From the cell containing the given text, extract its center point as (X, Y) coordinate. 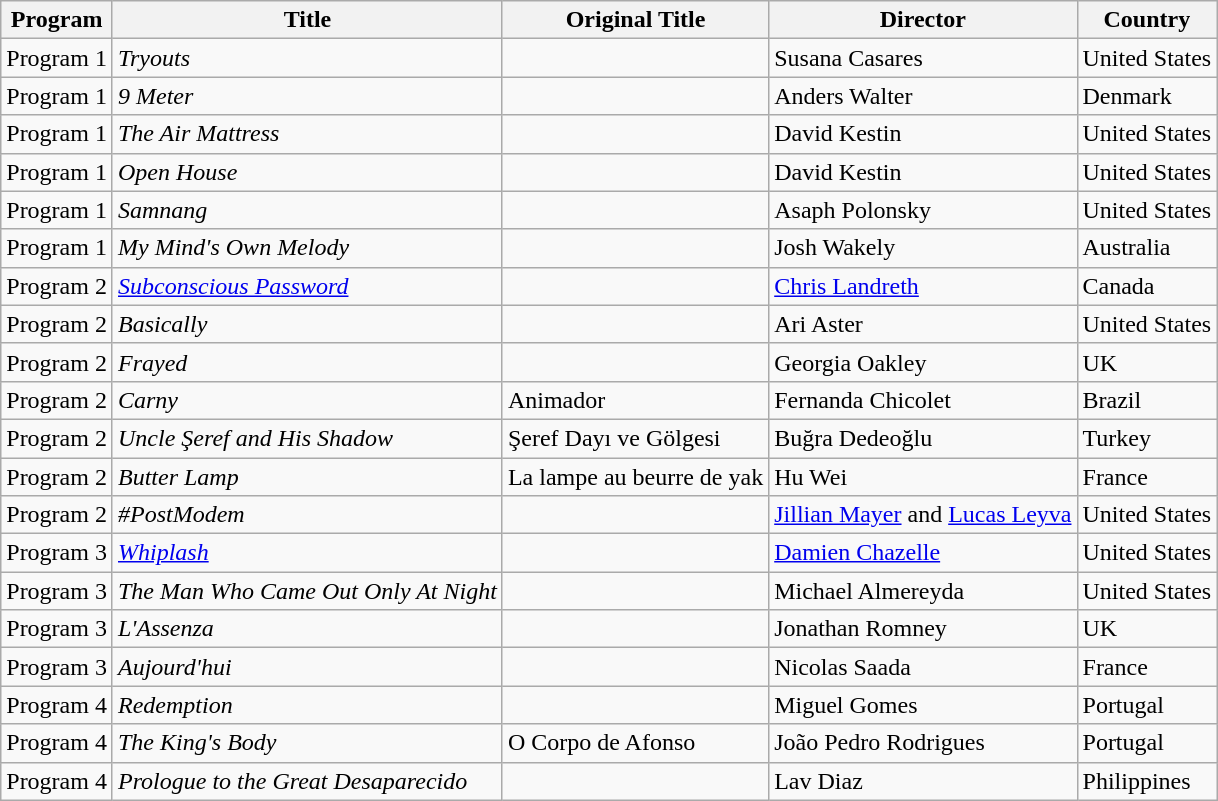
My Mind's Own Melody (307, 248)
Samnang (307, 210)
Original Title (635, 20)
Whiplash (307, 553)
Fernanda Chicolet (923, 400)
Uncle Şeref and His Shadow (307, 438)
João Pedro Rodrigues (923, 743)
Director (923, 20)
Frayed (307, 362)
Susana Casares (923, 58)
Aujourd'hui (307, 667)
Brazil (1147, 400)
Animador (635, 400)
Nicolas Saada (923, 667)
Prologue to the Great Desaparecido (307, 781)
Tryouts (307, 58)
L'Assenza (307, 629)
Basically (307, 324)
#PostModem (307, 515)
9 Meter (307, 96)
Jonathan Romney (923, 629)
Anders Walter (923, 96)
Chris Landreth (923, 286)
Country (1147, 20)
Lav Diaz (923, 781)
Open House (307, 172)
O Corpo de Afonso (635, 743)
The Man Who Came Out Only At Night (307, 591)
Josh Wakely (923, 248)
Turkey (1147, 438)
Şeref Dayı ve Gölgesi (635, 438)
Australia (1147, 248)
La lampe au beurre de yak (635, 477)
Georgia Oakley (923, 362)
Asaph Polonsky (923, 210)
Title (307, 20)
Ari Aster (923, 324)
The King's Body (307, 743)
Miguel Gomes (923, 705)
The Air Mattress (307, 134)
Michael Almereyda (923, 591)
Philippines (1147, 781)
Damien Chazelle (923, 553)
Redemption (307, 705)
Buğra Dedeoğlu (923, 438)
Carny (307, 400)
Denmark (1147, 96)
Butter Lamp (307, 477)
Subconscious Password (307, 286)
Jillian Mayer and Lucas Leyva (923, 515)
Program (57, 20)
Hu Wei (923, 477)
Canada (1147, 286)
